Extract the (X, Y) coordinate from the center of the cell holding the provided text.  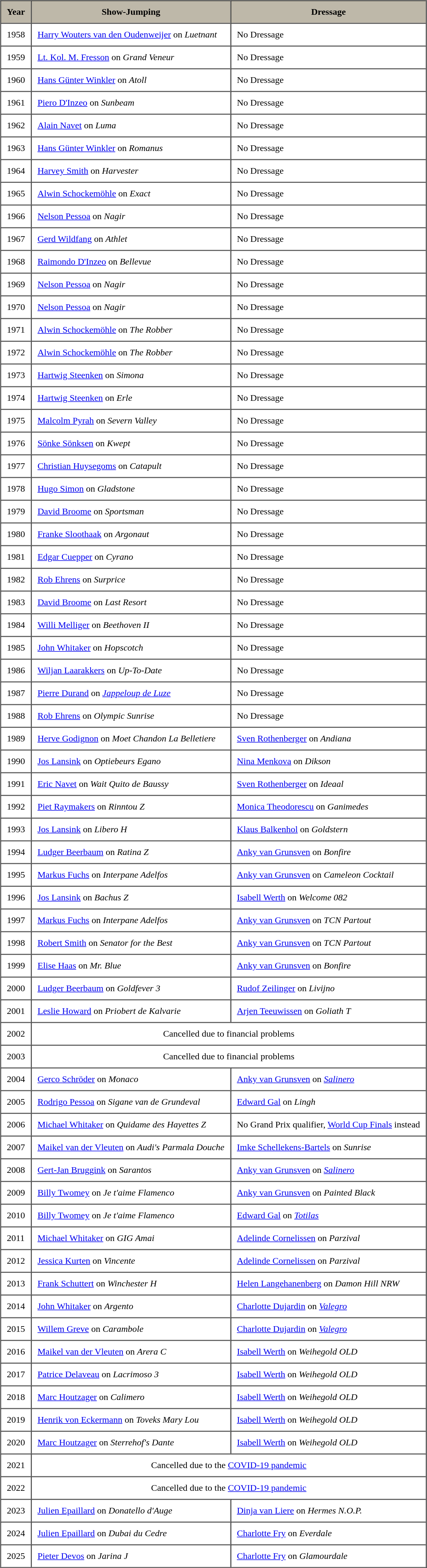
2014 (16, 1306)
Raimondo D'Inzeo on Bellevue (131, 262)
1981 (16, 557)
Eric Navet on Wait Quito de Baussy (131, 784)
1983 (16, 603)
Maikel van der Vleuten on Audi's Parmala Douche (131, 1148)
Patrice Delaveau on Lacrimoso 3 (131, 1375)
2016 (16, 1352)
2004 (16, 1079)
Anky van Grunsven on Cameleon Cocktail (328, 875)
Julien Epaillard on Donatello d'Auge (131, 1511)
Rob Ehrens on Olympic Sunrise (131, 716)
1978 (16, 489)
1961 (16, 103)
1995 (16, 875)
1959 (16, 58)
2020 (16, 1443)
1982 (16, 580)
1958 (16, 35)
1980 (16, 534)
1962 (16, 126)
Charlotte Fry on Everdale (328, 1534)
Julien Epaillard on Dubai du Cedre (131, 1534)
1998 (16, 943)
Gert-Jan Bruggink on Sarantos (131, 1170)
Christian Huysegoms on Catapult (131, 466)
Isabell Werth on Welcome 082 (328, 898)
1986 (16, 671)
Maikel van der Vleuten on Arera C (131, 1352)
1970 (16, 307)
2012 (16, 1261)
1999 (16, 966)
Henrik von Eckermann on Toveks Mary Lou (131, 1420)
Piero D'Inzeo on Sunbeam (131, 103)
Arjen Teeuwissen on Goliath T (328, 1011)
1990 (16, 761)
2006 (16, 1125)
1985 (16, 648)
1975 (16, 421)
Rodrigo Pessoa on Sigane van de Grundeval (131, 1102)
2009 (16, 1193)
1968 (16, 262)
Alain Navet on Luma (131, 126)
Jos Lansink on Bachus Z (131, 898)
Charlotte Fry on Glamourdale (328, 1556)
2011 (16, 1238)
No Grand Prix qualifier, World Cup Finals instead (328, 1125)
1965 (16, 194)
1987 (16, 693)
2023 (16, 1511)
2017 (16, 1375)
Imke Schellekens-Bartels on Sunrise (328, 1148)
1994 (16, 852)
1988 (16, 716)
2021 (16, 1465)
1997 (16, 920)
1966 (16, 216)
1963 (16, 148)
Sven Rothenberger on Ideaal (328, 784)
Monica Theodorescu on Ganimedes (328, 807)
2007 (16, 1148)
1964 (16, 171)
Michael Whitaker on GIG Amai (131, 1238)
John Whitaker on Hopscotch (131, 648)
Harvey Smith on Harvester (131, 171)
2010 (16, 1216)
Anky van Grunsven on Painted Black (328, 1193)
2022 (16, 1488)
Edward Gal on Lingh (328, 1102)
Rob Ehrens on Surprice (131, 580)
2002 (16, 1034)
Helen Langehanenberg on Damon Hill NRW (328, 1284)
Franke Sloothaak on Argonaut (131, 534)
Piet Raymakers on Rinntou Z (131, 807)
1971 (16, 330)
2018 (16, 1397)
1972 (16, 353)
Year (16, 12)
Jessica Kurten on Vincente (131, 1261)
Marc Houtzager on Calimero (131, 1397)
Gerd Wildfang on Athlet (131, 239)
Alwin Schockemöhle on Exact (131, 194)
2024 (16, 1534)
2019 (16, 1420)
Hartwig Steenken on Simona (131, 375)
1992 (16, 807)
1969 (16, 285)
Klaus Balkenhol on Goldstern (328, 830)
1977 (16, 466)
2008 (16, 1170)
Rudof Zeilinger on Livijno (328, 989)
1974 (16, 398)
Jos Lansink on Libero H (131, 830)
Herve Godignon on Moet Chandon La Belletiere (131, 739)
Hans Günter Winkler on Atoll (131, 80)
Ludger Beerbaum on Ratina Z (131, 852)
2013 (16, 1284)
Edward Gal on Totilas (328, 1216)
2005 (16, 1102)
Pieter Devos on Jarina J (131, 1556)
1993 (16, 830)
1976 (16, 444)
Show-Jumping (131, 12)
Hugo Simon on Gladstone (131, 489)
Jos Lansink on Optiebeurs Egano (131, 761)
1960 (16, 80)
2025 (16, 1556)
Harry Wouters van den Oudenweijer on Luetnant (131, 35)
Sönke Sönksen on Kwept (131, 444)
1973 (16, 375)
2003 (16, 1057)
2015 (16, 1329)
Wiljan Laarakkers on Up-To-Date (131, 671)
Leslie Howard on Priobert de Kalvarie (131, 1011)
Malcolm Pyrah on Severn Valley (131, 421)
Hans Günter Winkler on Romanus (131, 148)
Willi Melliger on Beethoven II (131, 625)
1967 (16, 239)
Robert Smith on Senator for the Best (131, 943)
Frank Schuttert on Winchester H (131, 1284)
Willem Greve on Carambole (131, 1329)
John Whitaker on Argento (131, 1306)
Hartwig Steenken on Erle (131, 398)
1996 (16, 898)
Michael Whitaker on Quidame des Hayettes Z (131, 1125)
1979 (16, 512)
Ludger Beerbaum on Goldfever 3 (131, 989)
2000 (16, 989)
Dressage (328, 12)
1984 (16, 625)
1989 (16, 739)
Pierre Durand on Jappeloup de Luze (131, 693)
2001 (16, 1011)
Dinja van Liere on Hermes N.O.P. (328, 1511)
Gerco Schröder on Monaco (131, 1079)
Marc Houtzager on Sterrehof's Dante (131, 1443)
Lt. Kol. M. Fresson on Grand Veneur (131, 58)
Edgar Cuepper on Cyrano (131, 557)
Elise Haas on Mr. Blue (131, 966)
1991 (16, 784)
David Broome on Last Resort (131, 603)
Sven Rothenberger on Andiana (328, 739)
David Broome on Sportsman (131, 512)
Nina Menkova on Dikson (328, 761)
